Capture the cell that displays the provided text and extract its (x, y) central coordinate. 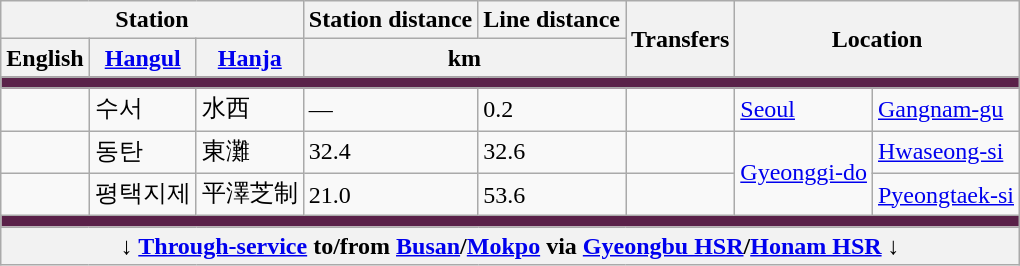
Hanja (250, 58)
32.4 (390, 152)
水西 (250, 110)
53.6 (552, 194)
평택지제 (142, 194)
— (390, 110)
Gyeonggi-do (804, 172)
수서 (142, 110)
32.6 (552, 152)
Seoul (804, 110)
km (464, 58)
Hangul (142, 58)
Gangnam-gu (946, 110)
동탄 (142, 152)
東灘 (250, 152)
Location (878, 39)
Station distance (390, 20)
Transfers (680, 39)
Line distance (552, 20)
Station (152, 20)
↓ Through-service to/from Busan/Mokpo via Gyeongbu HSR/Honam HSR ↓ (510, 246)
平澤芝制 (250, 194)
English (45, 58)
Hwaseong-si (946, 152)
21.0 (390, 194)
Pyeongtaek-si (946, 194)
0.2 (552, 110)
